For the text-containing cell, return its midpoint in [x, y] coordinate format. 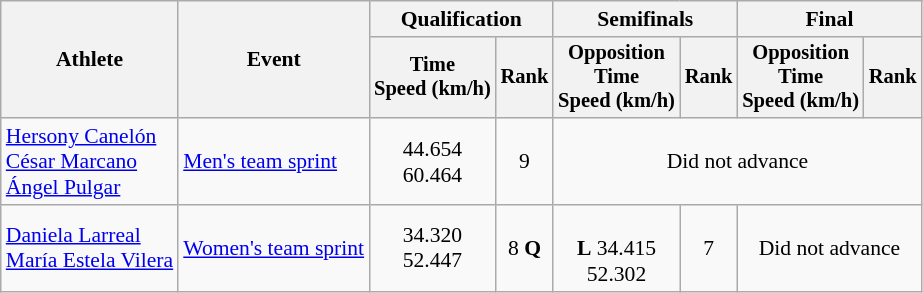
44.65460.464 [432, 162]
8 Q [525, 248]
Final [829, 19]
Women's team sprint [274, 248]
Event [274, 60]
L 34.41552.302 [616, 248]
TimeSpeed (km/h) [432, 78]
Daniela LarrealMaría Estela Vilera [90, 248]
9 [525, 162]
Qualification [461, 19]
Hersony CanelónCésar MarcanoÁngel Pulgar [90, 162]
34.32052.447 [432, 248]
Semifinals [645, 19]
7 [709, 248]
Athlete [90, 60]
Men's team sprint [274, 162]
